For the text-containing cell, return its midpoint in [x, y] coordinate format. 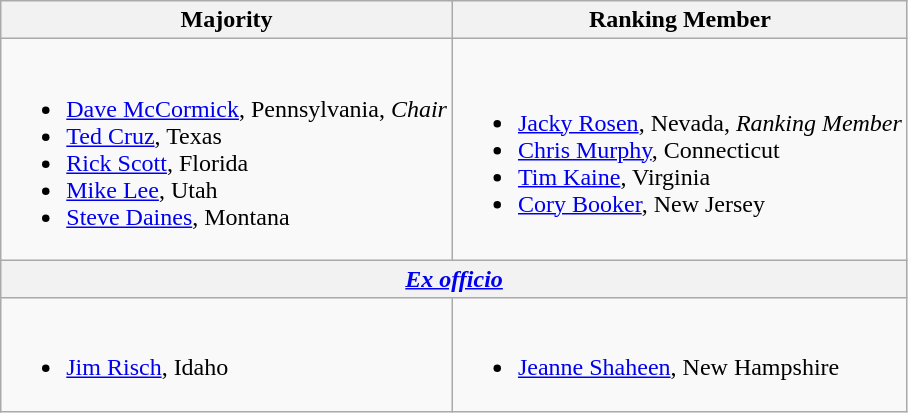
Jacky Rosen, Nevada, Ranking MemberChris Murphy, ConnecticutTim Kaine, VirginiaCory Booker, New Jersey [680, 150]
Majority [227, 20]
Jeanne Shaheen, New Hampshire [680, 354]
Ex officio [454, 279]
Ranking Member [680, 20]
Dave McCormick, Pennsylvania, ChairTed Cruz, TexasRick Scott, FloridaMike Lee, UtahSteve Daines, Montana [227, 150]
Jim Risch, Idaho [227, 354]
